Extract the [x, y] coordinate from the center of the cell holding the provided text.  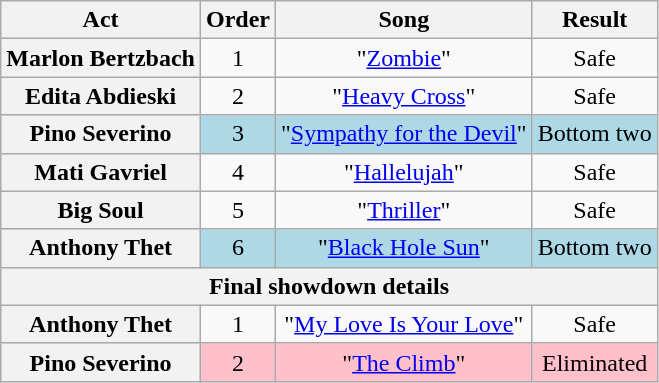
Result [594, 20]
Order [238, 20]
"Black Hole Sun" [404, 248]
Final showdown details [329, 286]
Mati Gavriel [101, 172]
Song [404, 20]
Marlon Bertzbach [101, 58]
"Hallelujah" [404, 172]
"Thriller" [404, 210]
Act [101, 20]
5 [238, 210]
Eliminated [594, 362]
"The Climb" [404, 362]
6 [238, 248]
3 [238, 134]
4 [238, 172]
"Heavy Cross" [404, 96]
Big Soul [101, 210]
Edita Abdieski [101, 96]
"Zombie" [404, 58]
"My Love Is Your Love" [404, 324]
"Sympathy for the Devil" [404, 134]
